Capture the cell that displays the provided text and extract its (x, y) central coordinate. 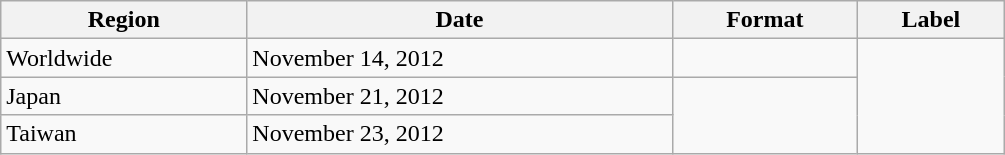
Region (124, 20)
Worldwide (124, 58)
November 23, 2012 (460, 134)
November 14, 2012 (460, 58)
Date (460, 20)
Japan (124, 96)
November 21, 2012 (460, 96)
Format (765, 20)
Taiwan (124, 134)
Label (932, 20)
